Detect which cell encompasses the target text, then output its (x, y) center coordinate. 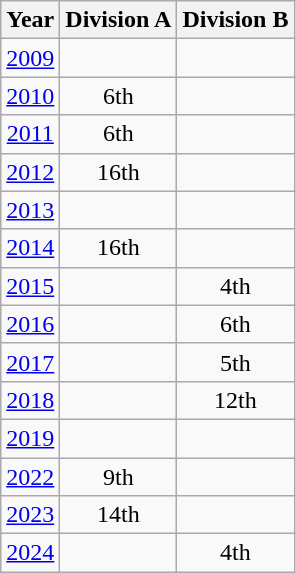
2009 (30, 58)
2014 (30, 248)
2017 (30, 362)
2012 (30, 172)
2015 (30, 286)
12th (236, 400)
2016 (30, 324)
2023 (30, 515)
2013 (30, 210)
2022 (30, 477)
2010 (30, 96)
2018 (30, 400)
2011 (30, 134)
Division B (236, 20)
14th (118, 515)
9th (118, 477)
Year (30, 20)
5th (236, 362)
2019 (30, 438)
Division A (118, 20)
2024 (30, 553)
